Determine the (X, Y) coordinate at the center of the cell enclosing the given text.  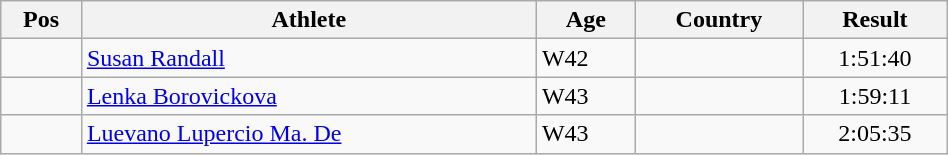
W42 (586, 58)
1:51:40 (876, 58)
Athlete (308, 20)
Result (876, 20)
Luevano Lupercio Ma. De (308, 134)
2:05:35 (876, 134)
Lenka Borovickova (308, 96)
Susan Randall (308, 58)
Age (586, 20)
1:59:11 (876, 96)
Country (718, 20)
Pos (42, 20)
